From the cell containing the given text, extract its center point as (X, Y) coordinate. 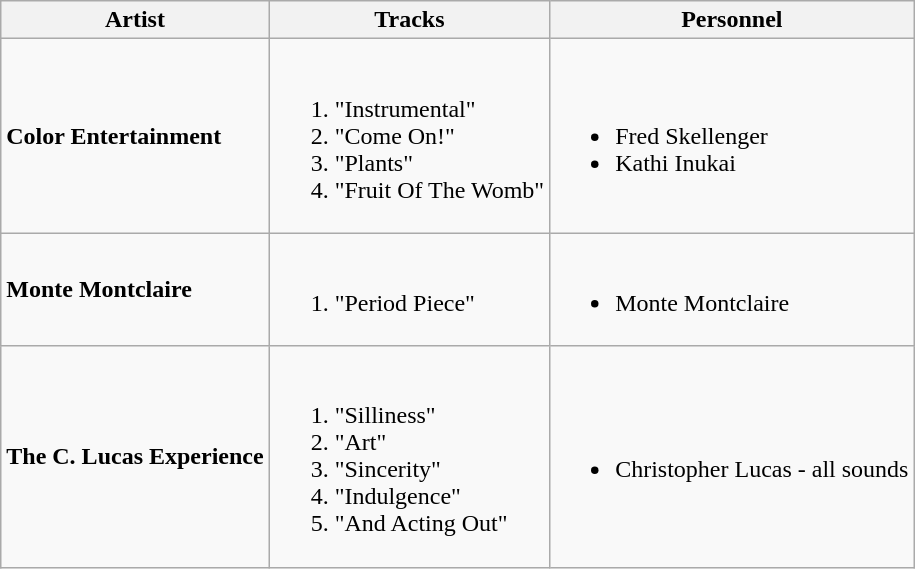
Christopher Lucas - all sounds (732, 456)
"Instrumental""Come On!""Plants""Fruit Of The Womb" (409, 136)
The C. Lucas Experience (135, 456)
"Period Piece" (409, 290)
"Silliness""Art""Sincerity""Indulgence""And Acting Out" (409, 456)
Tracks (409, 20)
Personnel (732, 20)
Artist (135, 20)
Fred SkellengerKathi Inukai (732, 136)
Color Entertainment (135, 136)
